Locate the cell with the specified text and output its [x, y] center coordinate. 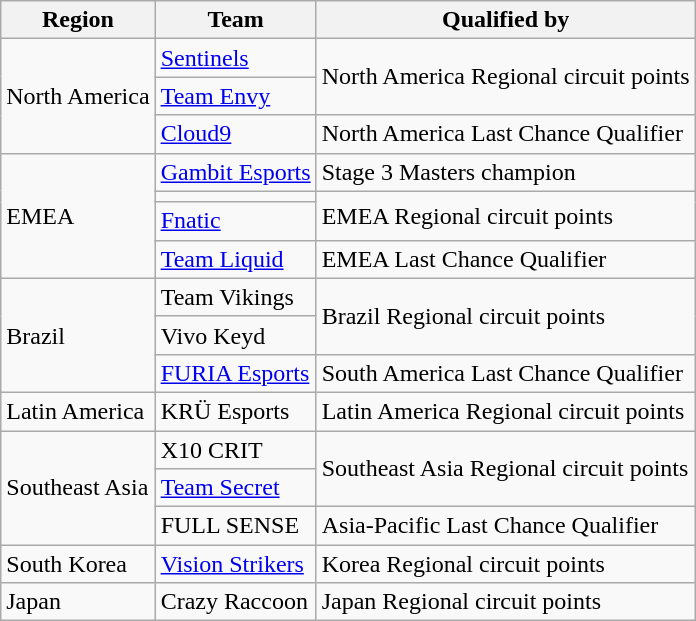
Brazil Regional circuit points [506, 316]
Korea Regional circuit points [506, 564]
Southeast Asia Regional circuit points [506, 468]
Crazy Raccoon [236, 602]
North America [78, 96]
Latin America [78, 411]
Gambit Esports [236, 172]
Region [78, 20]
Stage 3 Masters champion [506, 172]
Brazil [78, 335]
North America Last Chance Qualifier [506, 134]
EMEA Regional circuit points [506, 216]
FURIA Esports [236, 373]
Qualified by [506, 20]
Team Liquid [236, 259]
Fnatic [236, 221]
Southeast Asia [78, 487]
Team Vikings [236, 297]
Vision Strikers [236, 564]
KRÜ Esports [236, 411]
North America Regional circuit points [506, 77]
Japan [78, 602]
Asia-Pacific Last Chance Qualifier [506, 526]
Japan Regional circuit points [506, 602]
X10 CRIT [236, 449]
EMEA Last Chance Qualifier [506, 259]
Team [236, 20]
Cloud9 [236, 134]
Team Secret [236, 488]
South America Last Chance Qualifier [506, 373]
Team Envy [236, 96]
South Korea [78, 564]
Sentinels [236, 58]
EMEA [78, 216]
Latin America Regional circuit points [506, 411]
Vivo Keyd [236, 335]
FULL SENSE [236, 526]
